Search for the cell housing the specified text and yield its (x, y) center coordinate. 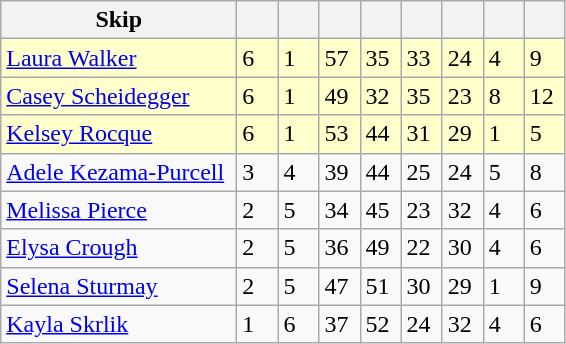
34 (340, 210)
45 (380, 210)
39 (340, 172)
33 (422, 58)
12 (544, 96)
3 (258, 172)
Elysa Crough (119, 248)
31 (422, 134)
37 (340, 324)
52 (380, 324)
Skip (119, 20)
Selena Sturmay (119, 286)
25 (422, 172)
Laura Walker (119, 58)
57 (340, 58)
Casey Scheidegger (119, 96)
Adele Kezama-Purcell (119, 172)
22 (422, 248)
Kelsey Rocque (119, 134)
51 (380, 286)
Melissa Pierce (119, 210)
47 (340, 286)
Kayla Skrlik (119, 324)
53 (340, 134)
36 (340, 248)
